Identify which cell holds the provided text, then report its [x, y] central coordinate. 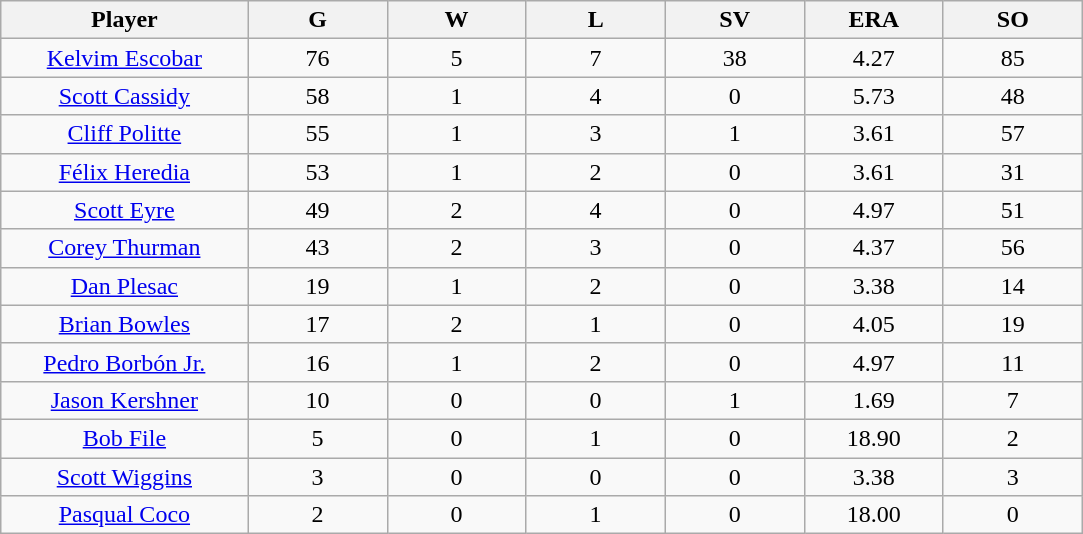
Scott Eyre [124, 210]
58 [318, 96]
Jason Kershner [124, 400]
16 [318, 362]
Bob File [124, 438]
5.73 [874, 96]
Corey Thurman [124, 248]
56 [1012, 248]
55 [318, 134]
Scott Cassidy [124, 96]
Cliff Politte [124, 134]
Pedro Borbón Jr. [124, 362]
43 [318, 248]
G [318, 20]
Player [124, 20]
W [456, 20]
SV [734, 20]
4.27 [874, 58]
17 [318, 324]
ERA [874, 20]
38 [734, 58]
4.05 [874, 324]
Félix Heredia [124, 172]
SO [1012, 20]
L [596, 20]
49 [318, 210]
57 [1012, 134]
51 [1012, 210]
53 [318, 172]
18.00 [874, 515]
10 [318, 400]
1.69 [874, 400]
18.90 [874, 438]
48 [1012, 96]
4.37 [874, 248]
14 [1012, 286]
31 [1012, 172]
Kelvim Escobar [124, 58]
Pasqual Coco [124, 515]
Brian Bowles [124, 324]
85 [1012, 58]
76 [318, 58]
Scott Wiggins [124, 477]
11 [1012, 362]
Dan Plesac [124, 286]
